Capture the cell that displays the provided text and extract its (X, Y) central coordinate. 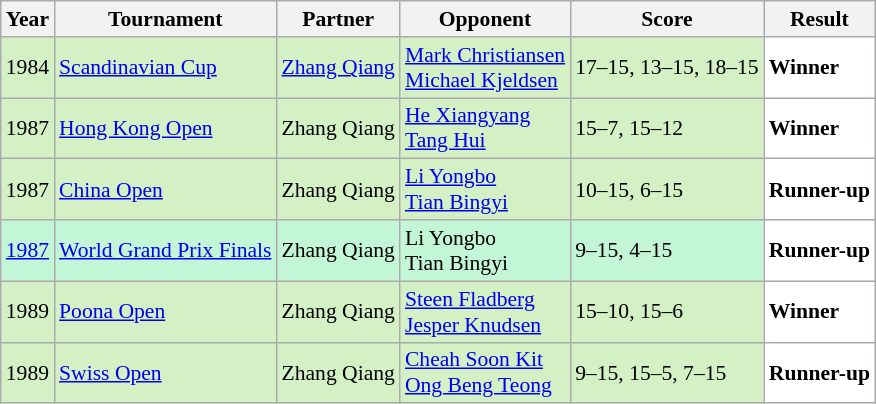
Score (667, 19)
Year (28, 19)
Scandinavian Cup (165, 68)
9–15, 15–5, 7–15 (667, 372)
Result (820, 19)
World Grand Prix Finals (165, 250)
Partner (338, 19)
9–15, 4–15 (667, 250)
17–15, 13–15, 18–15 (667, 68)
Opponent (485, 19)
10–15, 6–15 (667, 190)
He Xiangyang Tang Hui (485, 128)
Hong Kong Open (165, 128)
Poona Open (165, 312)
15–10, 15–6 (667, 312)
15–7, 15–12 (667, 128)
1984 (28, 68)
China Open (165, 190)
Mark Christiansen Michael Kjeldsen (485, 68)
Tournament (165, 19)
Cheah Soon Kit Ong Beng Teong (485, 372)
Swiss Open (165, 372)
Steen Fladberg Jesper Knudsen (485, 312)
